Scan for the cell matching the given text and deliver its [X, Y] coordinate at center. 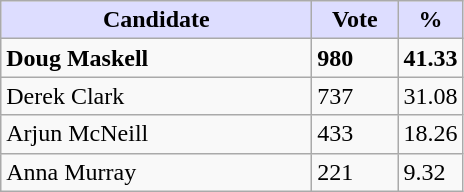
9.32 [430, 172]
Anna Murray [156, 172]
Doug Maskell [156, 58]
Candidate [156, 20]
18.26 [430, 134]
Vote [355, 20]
41.33 [430, 58]
Derek Clark [156, 96]
737 [355, 96]
221 [355, 172]
980 [355, 58]
Arjun McNeill [156, 134]
433 [355, 134]
% [430, 20]
31.08 [430, 96]
